Extract the [x, y] coordinate from the center of the cell holding the provided text.  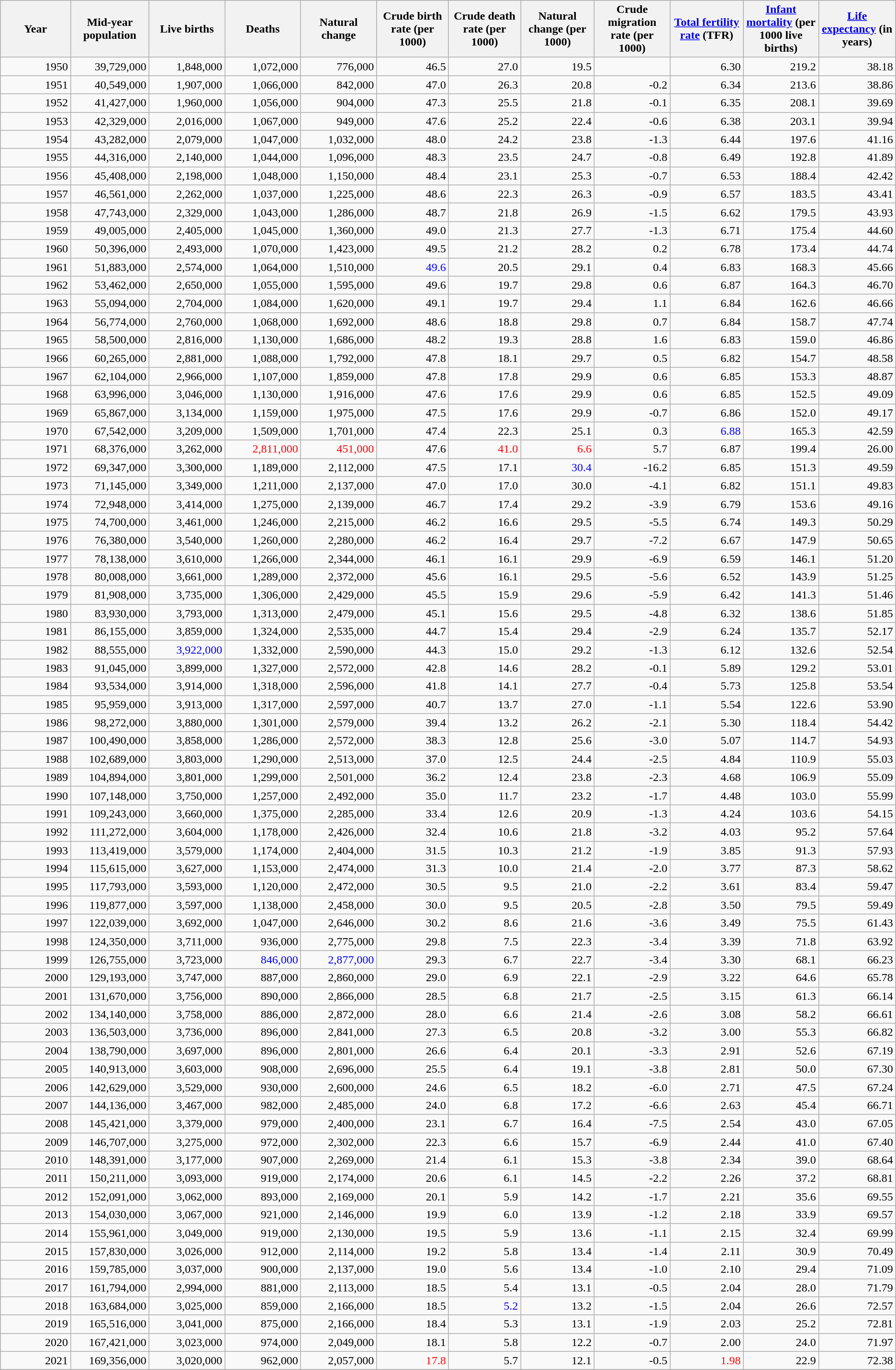
152,091,000 [110, 1197]
3,026,000 [187, 1251]
129.2 [781, 668]
2.03 [706, 1324]
161,794,000 [110, 1288]
3.22 [706, 978]
2,112,000 [338, 467]
59.49 [857, 905]
3.39 [706, 941]
46.86 [857, 340]
150,211,000 [110, 1178]
55.03 [857, 759]
3,134,000 [187, 413]
1960 [35, 249]
3,023,000 [187, 1342]
66.14 [857, 996]
972,000 [263, 1142]
12.2 [558, 1342]
151.1 [781, 486]
2017 [35, 1288]
168.3 [781, 267]
175.4 [781, 230]
43.41 [857, 194]
1974 [35, 504]
2,966,000 [187, 376]
2,139,000 [338, 504]
1991 [35, 814]
88,555,000 [110, 650]
1986 [35, 723]
106.9 [781, 777]
2,492,000 [338, 795]
2,513,000 [338, 759]
893,000 [263, 1197]
72.38 [857, 1360]
1,037,000 [263, 194]
1950 [35, 67]
6.9 [484, 978]
3,603,000 [187, 1069]
3,300,000 [187, 467]
1.98 [706, 1360]
10.6 [484, 832]
2005 [35, 1069]
173.4 [781, 249]
54.15 [857, 814]
33.9 [781, 1215]
886,000 [263, 1014]
1,313,000 [263, 613]
2,841,000 [338, 1032]
2,860,000 [338, 978]
6.74 [706, 522]
83,930,000 [110, 613]
45.6 [413, 577]
3,046,000 [187, 395]
20.6 [413, 1178]
213.6 [781, 85]
3,579,000 [187, 850]
14.5 [558, 1178]
-1.0 [632, 1269]
17.0 [484, 486]
46.70 [857, 285]
86,155,000 [110, 632]
3.85 [706, 850]
-1.2 [632, 1215]
49.5 [413, 249]
846,000 [263, 960]
15.9 [484, 595]
4.68 [706, 777]
5.73 [706, 686]
-3.0 [632, 741]
55,094,000 [110, 304]
2,816,000 [187, 340]
1964 [35, 322]
2,262,000 [187, 194]
Mid-year population [110, 29]
50.0 [781, 1069]
1,510,000 [338, 267]
13.7 [484, 704]
1,423,000 [338, 249]
-4.8 [632, 613]
2,600,000 [338, 1087]
1,068,000 [263, 322]
46,561,000 [110, 194]
1.6 [632, 340]
912,000 [263, 1251]
2.54 [706, 1123]
2,535,000 [338, 632]
22.7 [558, 960]
1982 [35, 650]
6.44 [706, 139]
66.71 [857, 1105]
52.6 [781, 1051]
12.8 [484, 741]
28.5 [413, 996]
1989 [35, 777]
151.3 [781, 467]
1,360,000 [338, 230]
15.6 [484, 613]
1957 [35, 194]
Natural change (per 1000) [558, 29]
6.52 [706, 577]
1,916,000 [338, 395]
930,000 [263, 1087]
2015 [35, 1251]
3,661,000 [187, 577]
Total fertility rate (TFR) [706, 29]
2,049,000 [338, 1342]
1,692,000 [338, 322]
2011 [35, 1178]
45.66 [857, 267]
887,000 [263, 978]
3,692,000 [187, 923]
2,760,000 [187, 322]
12.1 [558, 1360]
5.07 [706, 741]
6.0 [484, 1215]
1988 [35, 759]
68.64 [857, 1160]
2,169,000 [338, 1197]
1,159,000 [263, 413]
50.29 [857, 522]
126,755,000 [110, 960]
2,877,000 [338, 960]
3.61 [706, 887]
21.6 [558, 923]
5.30 [706, 723]
8.6 [484, 923]
1,848,000 [187, 67]
69.99 [857, 1233]
Crude migration rate (per 1000) [632, 29]
30.4 [558, 467]
1990 [35, 795]
179.5 [781, 212]
6.59 [706, 559]
1953 [35, 121]
159,785,000 [110, 1269]
43.0 [781, 1123]
1980 [35, 613]
1,595,000 [338, 285]
48.58 [857, 358]
64.6 [781, 978]
53.90 [857, 704]
6.30 [706, 67]
67.40 [857, 1142]
44.60 [857, 230]
132.6 [781, 650]
67.19 [857, 1051]
29.6 [558, 595]
10.0 [484, 869]
31.5 [413, 850]
2000 [35, 978]
949,000 [338, 121]
19.9 [413, 1215]
146,707,000 [110, 1142]
2,866,000 [338, 996]
2,130,000 [338, 1233]
2,174,000 [338, 1178]
2,344,000 [338, 559]
2012 [35, 1197]
2004 [35, 1051]
2,372,000 [338, 577]
1,048,000 [263, 176]
1,211,000 [263, 486]
921,000 [263, 1215]
Crude birth rate (per 1000) [413, 29]
76,380,000 [110, 540]
1975 [35, 522]
2,579,000 [338, 723]
3,627,000 [187, 869]
2,329,000 [187, 212]
51.20 [857, 559]
0.5 [632, 358]
24.2 [484, 139]
29.3 [413, 960]
1965 [35, 340]
1,066,000 [263, 85]
Infant mortality (per 1000 live births) [781, 29]
2,016,000 [187, 121]
3,020,000 [187, 1360]
907,000 [263, 1160]
48.2 [413, 340]
39.4 [413, 723]
-2.1 [632, 723]
1973 [35, 486]
6.49 [706, 158]
138,790,000 [110, 1051]
134,140,000 [110, 1014]
1968 [35, 395]
3,914,000 [187, 686]
55.3 [781, 1032]
2,269,000 [338, 1160]
60,265,000 [110, 358]
-0.6 [632, 121]
114.7 [781, 741]
2,881,000 [187, 358]
199.4 [781, 449]
2,474,000 [338, 869]
3,711,000 [187, 941]
49,005,000 [110, 230]
68,376,000 [110, 449]
1966 [35, 358]
154,030,000 [110, 1215]
29.0 [413, 978]
3,379,000 [187, 1123]
62,104,000 [110, 376]
58.62 [857, 869]
900,000 [263, 1269]
1,072,000 [263, 67]
49.0 [413, 230]
13.6 [558, 1233]
3,049,000 [187, 1233]
152.5 [781, 395]
12.5 [484, 759]
-2.0 [632, 869]
49.1 [413, 304]
2.11 [706, 1251]
1963 [35, 304]
12.6 [484, 814]
1955 [35, 158]
145,421,000 [110, 1123]
3,610,000 [187, 559]
69,347,000 [110, 467]
61.43 [857, 923]
23.2 [558, 795]
2.26 [706, 1178]
147.9 [781, 540]
144,136,000 [110, 1105]
3,750,000 [187, 795]
1,064,000 [263, 267]
2003 [35, 1032]
2006 [35, 1087]
-6.6 [632, 1105]
109,243,000 [110, 814]
1,859,000 [338, 376]
1,620,000 [338, 304]
167,421,000 [110, 1342]
Year [35, 29]
157,830,000 [110, 1251]
3,461,000 [187, 522]
51,883,000 [110, 267]
159.0 [781, 340]
78,138,000 [110, 559]
3,735,000 [187, 595]
2014 [35, 1233]
1995 [35, 887]
38.86 [857, 85]
2.81 [706, 1069]
904,000 [338, 103]
2,114,000 [338, 1251]
1,960,000 [187, 103]
117,793,000 [110, 887]
52.54 [857, 650]
3,414,000 [187, 504]
3.30 [706, 960]
45,408,000 [110, 176]
1,150,000 [338, 176]
982,000 [263, 1105]
890,000 [263, 996]
0.4 [632, 267]
95.2 [781, 832]
149.3 [781, 522]
1,686,000 [338, 340]
72.81 [857, 1324]
1,792,000 [338, 358]
6.24 [706, 632]
-4.1 [632, 486]
842,000 [338, 85]
1,290,000 [263, 759]
1,975,000 [338, 413]
75.5 [781, 923]
46.66 [857, 304]
1962 [35, 285]
3,025,000 [187, 1306]
-16.2 [632, 467]
27.3 [413, 1032]
6.38 [706, 121]
155,961,000 [110, 1233]
2,404,000 [338, 850]
15.7 [558, 1142]
3,913,000 [187, 704]
61.3 [781, 996]
25.1 [558, 431]
1994 [35, 869]
2.18 [706, 1215]
1983 [35, 668]
26.00 [857, 449]
1956 [35, 176]
3,736,000 [187, 1032]
14.6 [484, 668]
51.25 [857, 577]
91,045,000 [110, 668]
6.42 [706, 595]
2013 [35, 1215]
158.7 [781, 322]
3,922,000 [187, 650]
48.3 [413, 158]
2.21 [706, 1197]
40,549,000 [110, 85]
65.78 [857, 978]
2,501,000 [338, 777]
2,704,000 [187, 304]
87.3 [781, 869]
154.7 [781, 358]
44.3 [413, 650]
5.4 [484, 1288]
1,174,000 [263, 850]
6.86 [706, 413]
1,701,000 [338, 431]
1979 [35, 595]
1971 [35, 449]
51.46 [857, 595]
45.4 [781, 1105]
3,899,000 [187, 668]
124,350,000 [110, 941]
56,774,000 [110, 322]
2,650,000 [187, 285]
2,146,000 [338, 1215]
1970 [35, 431]
1,317,000 [263, 704]
2,646,000 [338, 923]
183.5 [781, 194]
49.59 [857, 467]
153.6 [781, 504]
2,285,000 [338, 814]
Life expectancy (in years) [857, 29]
17.4 [484, 504]
6.57 [706, 194]
5.54 [706, 704]
119,877,000 [110, 905]
4.24 [706, 814]
2020 [35, 1342]
2018 [35, 1306]
1985 [35, 704]
2,400,000 [338, 1123]
68.1 [781, 960]
2,596,000 [338, 686]
47.4 [413, 431]
63,996,000 [110, 395]
3.77 [706, 869]
3.15 [706, 996]
66.82 [857, 1032]
48.4 [413, 176]
2,079,000 [187, 139]
67.05 [857, 1123]
0.7 [632, 322]
3,593,000 [187, 887]
3.08 [706, 1014]
39.94 [857, 121]
68.81 [857, 1178]
38.3 [413, 741]
4.84 [706, 759]
6.53 [706, 176]
46.1 [413, 559]
49.17 [857, 413]
4.48 [706, 795]
1.1 [632, 304]
936,000 [263, 941]
21.0 [558, 887]
48.7 [413, 212]
6.12 [706, 650]
104,894,000 [110, 777]
42.8 [413, 668]
2,574,000 [187, 267]
2.63 [706, 1105]
98,272,000 [110, 723]
451,000 [338, 449]
203.1 [781, 121]
30.9 [781, 1251]
1958 [35, 212]
22.9 [781, 1360]
152.0 [781, 413]
-5.9 [632, 595]
39,729,000 [110, 67]
1972 [35, 467]
35.0 [413, 795]
859,000 [263, 1306]
-5.5 [632, 522]
6.79 [706, 504]
1,096,000 [338, 158]
-2.8 [632, 905]
45.1 [413, 613]
42.42 [857, 176]
102,689,000 [110, 759]
146.1 [781, 559]
165,516,000 [110, 1324]
Natural change [338, 29]
-3.6 [632, 923]
47.3 [413, 103]
6.35 [706, 103]
5.89 [706, 668]
1998 [35, 941]
93,534,000 [110, 686]
30.5 [413, 887]
6.62 [706, 212]
2,872,000 [338, 1014]
219.2 [781, 67]
2008 [35, 1123]
40.7 [413, 704]
-0.2 [632, 85]
16.6 [484, 522]
19.1 [558, 1069]
165.3 [781, 431]
-3.3 [632, 1051]
46.7 [413, 504]
192.8 [781, 158]
41,427,000 [110, 103]
1977 [35, 559]
55.09 [857, 777]
70.49 [857, 1251]
14.1 [484, 686]
1,327,000 [263, 668]
1,289,000 [263, 577]
71.09 [857, 1269]
5.6 [484, 1269]
2010 [35, 1160]
2,590,000 [338, 650]
1954 [35, 139]
1,120,000 [263, 887]
111,272,000 [110, 832]
3,275,000 [187, 1142]
1,275,000 [263, 504]
49.83 [857, 486]
43.93 [857, 212]
1,324,000 [263, 632]
1993 [35, 850]
23.5 [484, 158]
Crude death rate (per 1000) [484, 29]
140,913,000 [110, 1069]
1,509,000 [263, 431]
2.00 [706, 1342]
1978 [35, 577]
2,493,000 [187, 249]
15.3 [558, 1160]
48.87 [857, 376]
1,043,000 [263, 212]
979,000 [263, 1123]
47,743,000 [110, 212]
3,697,000 [187, 1051]
3,037,000 [187, 1269]
1996 [35, 905]
71.8 [781, 941]
2.34 [706, 1160]
3,177,000 [187, 1160]
1997 [35, 923]
-7.5 [632, 1123]
3,262,000 [187, 449]
143.9 [781, 577]
18.4 [413, 1324]
-2.3 [632, 777]
39.0 [781, 1160]
881,000 [263, 1288]
125.8 [781, 686]
31.3 [413, 869]
18.2 [558, 1087]
2,198,000 [187, 176]
15.4 [484, 632]
14.2 [558, 1197]
776,000 [338, 67]
875,000 [263, 1324]
25.3 [558, 176]
131,670,000 [110, 996]
2,696,000 [338, 1069]
2016 [35, 1269]
122.6 [781, 704]
2.10 [706, 1269]
3.50 [706, 905]
115,615,000 [110, 869]
19.2 [413, 1251]
1,178,000 [263, 832]
91.3 [781, 850]
3,801,000 [187, 777]
3,067,000 [187, 1215]
41.89 [857, 158]
30.2 [413, 923]
1959 [35, 230]
54.42 [857, 723]
2009 [35, 1142]
974,000 [263, 1342]
48.0 [413, 139]
26.2 [558, 723]
908,000 [263, 1069]
2021 [35, 1360]
49.09 [857, 395]
2,215,000 [338, 522]
148,391,000 [110, 1160]
24.6 [413, 1087]
1,907,000 [187, 85]
2019 [35, 1324]
83.4 [781, 887]
2007 [35, 1105]
33.4 [413, 814]
208.1 [781, 103]
1951 [35, 85]
3,209,000 [187, 431]
118.4 [781, 723]
10.3 [484, 850]
46.5 [413, 67]
37.0 [413, 759]
47.74 [857, 322]
2,811,000 [263, 449]
39.69 [857, 103]
122,039,000 [110, 923]
2,429,000 [338, 595]
1,032,000 [338, 139]
3,597,000 [187, 905]
4.03 [706, 832]
28.8 [558, 340]
153.3 [781, 376]
-0.8 [632, 158]
3,758,000 [187, 1014]
2.91 [706, 1051]
53.54 [857, 686]
2,280,000 [338, 540]
3.49 [706, 923]
1981 [35, 632]
45.5 [413, 595]
65,867,000 [110, 413]
1969 [35, 413]
107,148,000 [110, 795]
138.6 [781, 613]
3,529,000 [187, 1087]
3,880,000 [187, 723]
17.2 [558, 1105]
11.7 [484, 795]
1,301,000 [263, 723]
37.2 [781, 1178]
1,260,000 [263, 540]
44.74 [857, 249]
55.99 [857, 795]
129,193,000 [110, 978]
18.8 [484, 322]
188.4 [781, 176]
1,045,000 [263, 230]
1,138,000 [263, 905]
2,113,000 [338, 1288]
3,660,000 [187, 814]
1,189,000 [263, 467]
51.85 [857, 613]
-5.6 [632, 577]
2,801,000 [338, 1051]
71.79 [857, 1288]
57.93 [857, 850]
3,540,000 [187, 540]
3,604,000 [187, 832]
2,597,000 [338, 704]
1987 [35, 741]
2,775,000 [338, 941]
3,467,000 [187, 1105]
1,153,000 [263, 869]
2,472,000 [338, 887]
1,225,000 [338, 194]
1976 [35, 540]
44.7 [413, 632]
1967 [35, 376]
42,329,000 [110, 121]
Deaths [263, 29]
142,629,000 [110, 1087]
6.34 [706, 85]
1,107,000 [263, 376]
3,062,000 [187, 1197]
53,462,000 [110, 285]
22.4 [558, 121]
-2.6 [632, 1014]
17.1 [484, 467]
24.7 [558, 158]
15.0 [484, 650]
71.97 [857, 1342]
35.6 [781, 1197]
1,044,000 [263, 158]
1,266,000 [263, 559]
21.3 [484, 230]
58,500,000 [110, 340]
-3.9 [632, 504]
2,458,000 [338, 905]
113,419,000 [110, 850]
3.00 [706, 1032]
164.3 [781, 285]
19.0 [413, 1269]
103.0 [781, 795]
21.7 [558, 996]
50.65 [857, 540]
-1.4 [632, 1251]
67.30 [857, 1069]
57.64 [857, 832]
25.6 [558, 741]
24.4 [558, 759]
169,356,000 [110, 1360]
3,793,000 [187, 613]
2,479,000 [338, 613]
59.47 [857, 887]
1961 [35, 267]
962,000 [263, 1360]
2,485,000 [338, 1105]
1,375,000 [263, 814]
1,257,000 [263, 795]
2,140,000 [187, 158]
0.2 [632, 249]
50,396,000 [110, 249]
63.92 [857, 941]
19.3 [484, 340]
3,723,000 [187, 960]
41.16 [857, 139]
72,948,000 [110, 504]
2,994,000 [187, 1288]
66.61 [857, 1014]
3,747,000 [187, 978]
163,684,000 [110, 1306]
1984 [35, 686]
20.9 [558, 814]
7.5 [484, 941]
66.23 [857, 960]
42.59 [857, 431]
2,302,000 [338, 1142]
95,959,000 [110, 704]
2002 [35, 1014]
67,542,000 [110, 431]
3,859,000 [187, 632]
71,145,000 [110, 486]
6.78 [706, 249]
3,756,000 [187, 996]
81,908,000 [110, 595]
0.3 [632, 431]
12.4 [484, 777]
100,490,000 [110, 741]
2,057,000 [338, 1360]
6.88 [706, 431]
Live births [187, 29]
103.6 [781, 814]
79.5 [781, 905]
26.9 [558, 212]
1,056,000 [263, 103]
74,700,000 [110, 522]
69.55 [857, 1197]
72.57 [857, 1306]
2.44 [706, 1142]
6.32 [706, 613]
52.17 [857, 632]
1,246,000 [263, 522]
6.67 [706, 540]
2,426,000 [338, 832]
110.9 [781, 759]
-0.9 [632, 194]
135.7 [781, 632]
2.71 [706, 1087]
1,055,000 [263, 285]
22.1 [558, 978]
1,299,000 [263, 777]
-6.0 [632, 1087]
-0.4 [632, 686]
36.2 [413, 777]
-7.2 [632, 540]
1,067,000 [263, 121]
58.2 [781, 1014]
38.18 [857, 67]
13.9 [558, 1215]
136,503,000 [110, 1032]
1999 [35, 960]
162.6 [781, 304]
49.16 [857, 504]
6.71 [706, 230]
2001 [35, 996]
67.24 [857, 1087]
3,858,000 [187, 741]
5.2 [484, 1306]
2,405,000 [187, 230]
1,084,000 [263, 304]
1,318,000 [263, 686]
3,803,000 [187, 759]
3,349,000 [187, 486]
5.3 [484, 1324]
53.01 [857, 668]
1,070,000 [263, 249]
41.8 [413, 686]
69.57 [857, 1215]
2.15 [706, 1233]
43,282,000 [110, 139]
1952 [35, 103]
1,306,000 [263, 595]
197.6 [781, 139]
1992 [35, 832]
80,008,000 [110, 577]
3,093,000 [187, 1178]
3,041,000 [187, 1324]
44,316,000 [110, 158]
1,088,000 [263, 358]
54.93 [857, 741]
29.1 [558, 267]
141.3 [781, 595]
1,332,000 [263, 650]
